Extract the [X, Y] coordinate from the center of the cell holding the provided text.  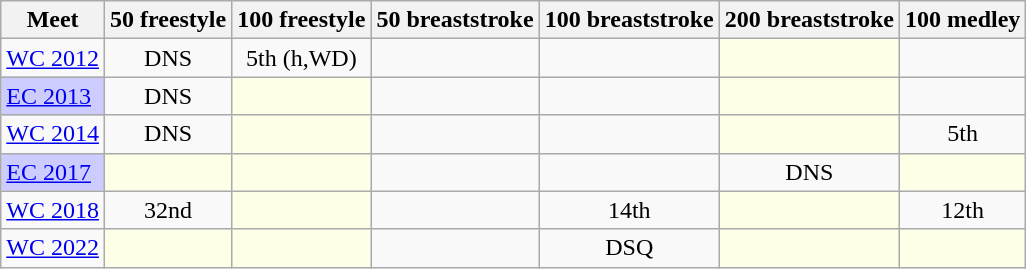
EC 2017 [53, 172]
5th [962, 134]
WC 2014 [53, 134]
WC 2022 [53, 248]
5th (h,WD) [302, 58]
EC 2013 [53, 96]
14th [629, 210]
50 breaststroke [455, 20]
WC 2012 [53, 58]
100 breaststroke [629, 20]
WC 2018 [53, 210]
100 medley [962, 20]
DSQ [629, 248]
12th [962, 210]
32nd [168, 210]
200 breaststroke [809, 20]
50 freestyle [168, 20]
100 freestyle [302, 20]
Meet [53, 20]
